Locate the cell with the specified text and output its (x, y) center coordinate. 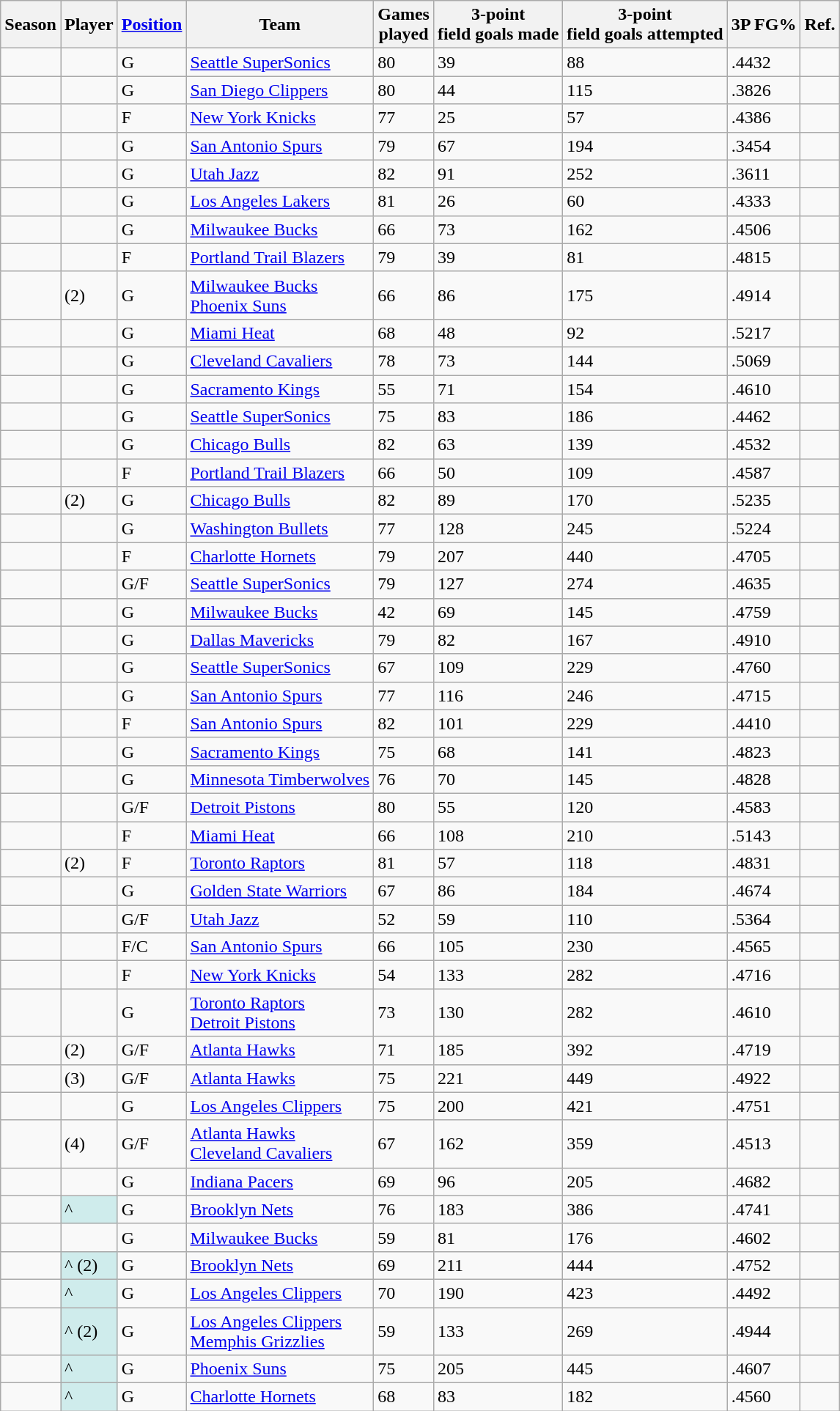
127 (498, 584)
444 (645, 1265)
128 (498, 528)
440 (645, 556)
.3454 (764, 146)
3-pointfield goals made (498, 25)
.4386 (764, 118)
274 (645, 584)
Season (31, 25)
Los Angeles Lakers (280, 202)
78 (404, 361)
.4513 (764, 1143)
Detroit Pistons (280, 807)
50 (498, 473)
185 (498, 1050)
54 (404, 975)
154 (645, 389)
211 (498, 1265)
.4587 (764, 473)
.4506 (764, 229)
Washington Bullets (280, 528)
116 (498, 696)
Team (280, 25)
359 (645, 1143)
245 (645, 528)
88 (645, 62)
.5224 (764, 528)
141 (645, 751)
115 (645, 90)
.4914 (764, 295)
Dallas Mavericks (280, 640)
89 (498, 501)
Ref. (819, 25)
(4) (89, 1143)
190 (498, 1293)
.4922 (764, 1078)
170 (645, 501)
.3826 (764, 90)
.4462 (764, 417)
.4602 (764, 1237)
.4674 (764, 891)
San Diego Clippers (280, 90)
Cleveland Cavaliers (280, 361)
423 (645, 1293)
Minnesota Timberwolves (280, 779)
63 (498, 445)
.4715 (764, 696)
.4333 (764, 202)
.5235 (764, 501)
91 (498, 174)
.4823 (764, 751)
.4910 (764, 640)
.5364 (764, 919)
.4432 (764, 62)
176 (645, 1237)
.4410 (764, 723)
60 (645, 202)
F/C (152, 947)
194 (645, 146)
Atlanta HawksCleveland Cavaliers (280, 1143)
.5217 (764, 333)
.4583 (764, 807)
Toronto RaptorsDetroit Pistons (280, 1013)
.4751 (764, 1106)
101 (498, 723)
Golden State Warriors (280, 891)
.4831 (764, 863)
.4565 (764, 947)
386 (645, 1209)
186 (645, 417)
221 (498, 1078)
108 (498, 835)
.4492 (764, 1293)
44 (498, 90)
3P FG% (764, 25)
25 (498, 118)
96 (498, 1182)
.4705 (764, 556)
92 (645, 333)
48 (498, 333)
182 (645, 1397)
183 (498, 1209)
Position (152, 25)
252 (645, 174)
.4752 (764, 1265)
.5069 (764, 361)
230 (645, 947)
.4682 (764, 1182)
Indiana Pacers (280, 1182)
110 (645, 919)
120 (645, 807)
.4607 (764, 1369)
.3611 (764, 174)
.4741 (764, 1209)
.4716 (764, 975)
421 (645, 1106)
210 (645, 835)
Milwaukee BucksPhoenix Suns (280, 295)
Player (89, 25)
Gamesplayed (404, 25)
.4759 (764, 612)
200 (498, 1106)
.4828 (764, 779)
.4815 (764, 257)
3-pointfield goals attempted (645, 25)
26 (498, 202)
184 (645, 891)
.4944 (764, 1331)
445 (645, 1369)
105 (498, 947)
269 (645, 1331)
Toronto Raptors (280, 863)
(3) (89, 1078)
42 (404, 612)
139 (645, 445)
.5143 (764, 835)
52 (404, 919)
175 (645, 295)
.4760 (764, 668)
144 (645, 361)
130 (498, 1013)
.4635 (764, 584)
.4719 (764, 1050)
167 (645, 640)
.4532 (764, 445)
392 (645, 1050)
Phoenix Suns (280, 1369)
449 (645, 1078)
246 (645, 696)
118 (645, 863)
Los Angeles ClippersMemphis Grizzlies (280, 1331)
.4560 (764, 1397)
207 (498, 556)
